Capture the cell that displays the provided text and extract its [X, Y] central coordinate. 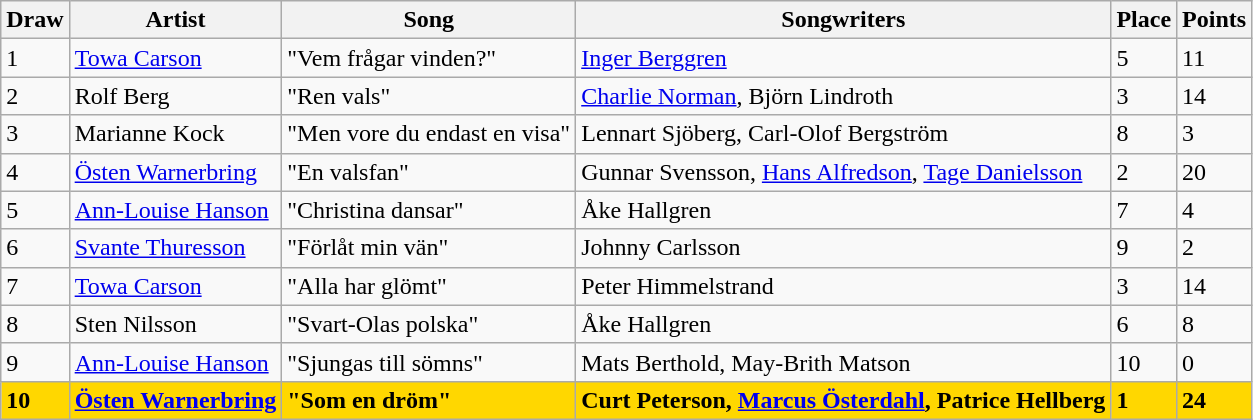
Sten Nilsson [176, 324]
"Alla har glömt" [429, 286]
Place [1144, 20]
Gunnar Svensson, Hans Alfredson, Tage Danielsson [844, 172]
"Svart-Olas polska" [429, 324]
Rolf Berg [176, 96]
20 [1214, 172]
Svante Thuresson [176, 248]
Draw [35, 20]
Lennart Sjöberg, Carl-Olof Bergström [844, 134]
Artist [176, 20]
Song [429, 20]
"Förlåt min vän" [429, 248]
"Ren vals" [429, 96]
"Som en dröm" [429, 400]
Curt Peterson, Marcus Österdahl, Patrice Hellberg [844, 400]
"Christina dansar" [429, 210]
0 [1214, 362]
Inger Berggren [844, 58]
Johnny Carlsson [844, 248]
"Vem frågar vinden?" [429, 58]
"Men vore du endast en visa" [429, 134]
Marianne Kock [176, 134]
"En valsfan" [429, 172]
"Sjungas till sömns" [429, 362]
Songwriters [844, 20]
11 [1214, 58]
Points [1214, 20]
Charlie Norman, Björn Lindroth [844, 96]
Peter Himmelstrand [844, 286]
24 [1214, 400]
Mats Berthold, May-Brith Matson [844, 362]
